Pinpoint the cell where the given text exists, returning its [x, y] midpoint coordinate. 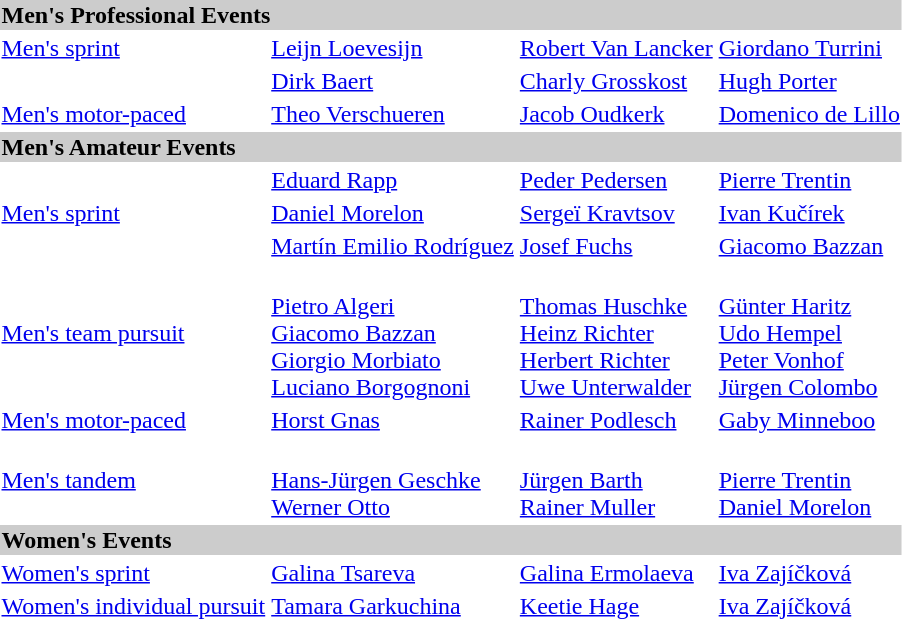
Ivan Kučírek [809, 213]
Charly Grosskost [616, 81]
Dirk Baert [393, 81]
Men's team pursuit [134, 333]
Leijn Loevesijn [393, 48]
Men's Amateur Events [450, 147]
Günter Haritz Udo Hempel Peter Vonhof Jürgen Colombo [809, 333]
Men's tandem [134, 480]
Men's Professional Events [450, 15]
Hugh Porter [809, 81]
Martín Emilio Rodríguez [393, 246]
Jürgen Barth Rainer Muller [616, 480]
Galina Ermolaeva [616, 573]
Robert Van Lancker [616, 48]
Josef Fuchs [616, 246]
Galina Tsareva [393, 573]
Sergeï Kravtsov [616, 213]
Domenico de Lillo [809, 114]
Pierre Trentin Daniel Morelon [809, 480]
Peder Pedersen [616, 180]
Rainer Podlesch [616, 420]
Hans-Jürgen Geschke Werner Otto [393, 480]
Iva Zajíčková [809, 573]
Giacomo Bazzan [809, 246]
Theo Verschueren [393, 114]
Eduard Rapp [393, 180]
Pietro Algeri Giacomo Bazzan Giorgio Morbiato Luciano Borgognoni [393, 333]
Horst Gnas [393, 420]
Pierre Trentin [809, 180]
Gaby Minneboo [809, 420]
Giordano Turrini [809, 48]
Jacob Oudkerk [616, 114]
Women's sprint [134, 573]
Thomas Huschke Heinz Richter Herbert Richter Uwe Unterwalder [616, 333]
Women's Events [450, 540]
Daniel Morelon [393, 213]
